Output the (x, y) coordinate of the center of the cell containing the given text.  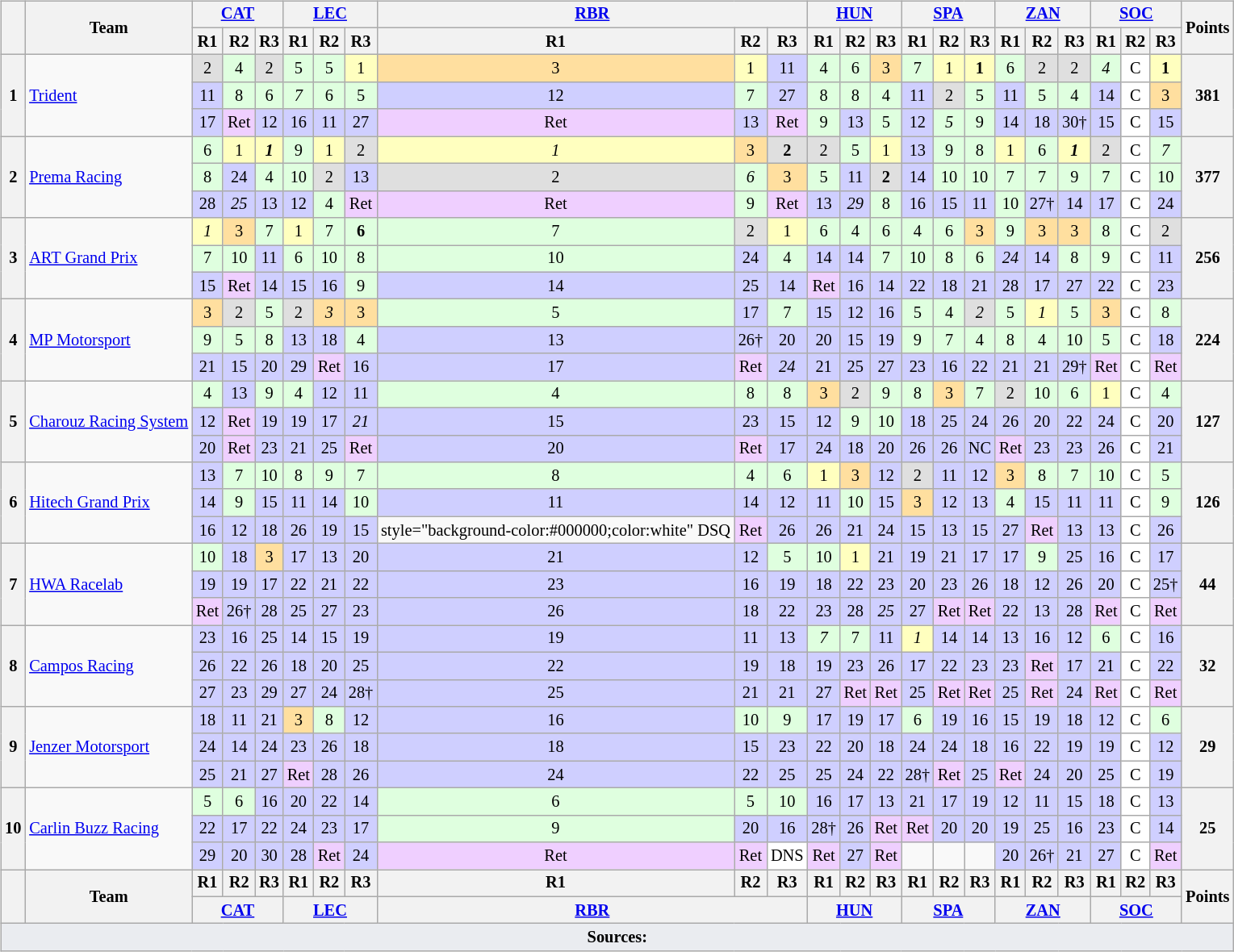
style="background-color:#000000;color:white" DSQ (555, 530)
MP Motorsport (108, 340)
381 (1207, 95)
25† (1165, 584)
44 (1207, 584)
HWA Racelab (108, 584)
Sources: (617, 937)
Carlin Buzz Racing (108, 829)
256 (1207, 258)
30 (270, 856)
224 (1207, 340)
Jenzer Motorsport (108, 747)
32 (1207, 666)
377 (1207, 177)
27† (1042, 204)
Prema Racing (108, 177)
Campos Racing (108, 666)
DNS (787, 856)
29† (1074, 367)
NC (980, 449)
Charouz Racing System (108, 421)
Trident (108, 95)
ART Grand Prix (108, 258)
30† (1074, 123)
127 (1207, 421)
Hitech Grand Prix (108, 503)
126 (1207, 503)
